Provide the [X, Y] coordinate of the cell's center where the given text is located.  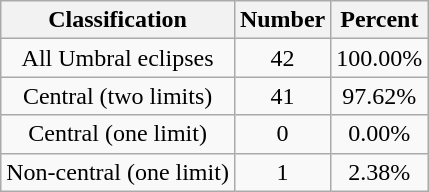
Percent [380, 20]
Number [282, 20]
2.38% [380, 172]
100.00% [380, 58]
All Umbral eclipses [118, 58]
1 [282, 172]
Central (one limit) [118, 134]
42 [282, 58]
Central (two limits) [118, 96]
41 [282, 96]
Classification [118, 20]
97.62% [380, 96]
0.00% [380, 134]
Non-central (one limit) [118, 172]
0 [282, 134]
